Pinpoint the cell where the given text exists, returning its [X, Y] midpoint coordinate. 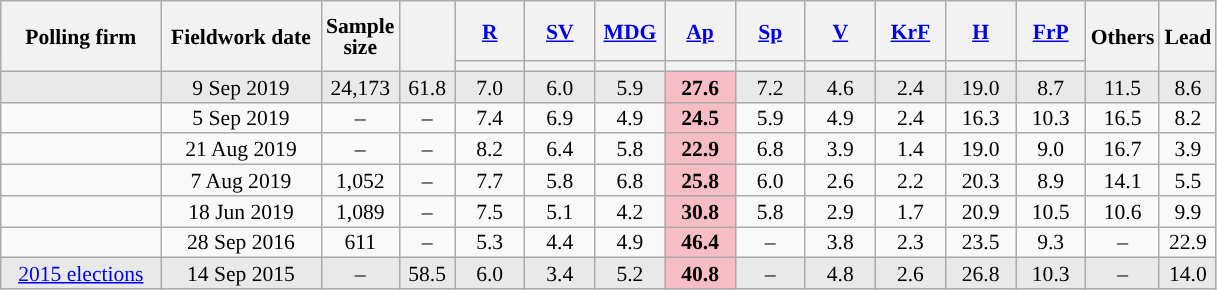
30.8 [700, 212]
Samplesize [360, 36]
1,052 [360, 180]
24.5 [700, 118]
4.4 [560, 242]
611 [360, 242]
27.6 [700, 86]
9.9 [1188, 212]
23.5 [980, 242]
18 Jun 2019 [241, 212]
28 Sep 2016 [241, 242]
2.2 [910, 180]
FrP [1051, 31]
SV [560, 31]
61.8 [426, 86]
2.3 [910, 242]
5.3 [490, 242]
5.5 [1188, 180]
20.9 [980, 212]
14 Sep 2015 [241, 274]
16.5 [1123, 118]
5.1 [560, 212]
MDG [630, 31]
4.6 [840, 86]
2015 elections [81, 274]
1,089 [360, 212]
11.5 [1123, 86]
V [840, 31]
21 Aug 2019 [241, 150]
7.2 [770, 86]
7 Aug 2019 [241, 180]
16.3 [980, 118]
Ap [700, 31]
1.7 [910, 212]
3.4 [560, 274]
4.2 [630, 212]
Others [1123, 36]
14.1 [1123, 180]
4.8 [840, 274]
R [490, 31]
14.0 [1188, 274]
9.0 [1051, 150]
26.8 [980, 274]
7.5 [490, 212]
24,173 [360, 86]
KrF [910, 31]
1.4 [910, 150]
46.4 [700, 242]
8.7 [1051, 86]
2.9 [840, 212]
10.5 [1051, 212]
Fieldwork date [241, 36]
16.7 [1123, 150]
20.3 [980, 180]
58.5 [426, 274]
7.7 [490, 180]
5 Sep 2019 [241, 118]
8.9 [1051, 180]
25.8 [700, 180]
Lead [1188, 36]
7.0 [490, 86]
3.8 [840, 242]
8.6 [1188, 86]
6.9 [560, 118]
9.3 [1051, 242]
Sp [770, 31]
5.2 [630, 274]
7.4 [490, 118]
6.4 [560, 150]
H [980, 31]
Polling firm [81, 36]
40.8 [700, 274]
10.6 [1123, 212]
9 Sep 2019 [241, 86]
